For the text-containing cell, return its midpoint in (X, Y) coordinate format. 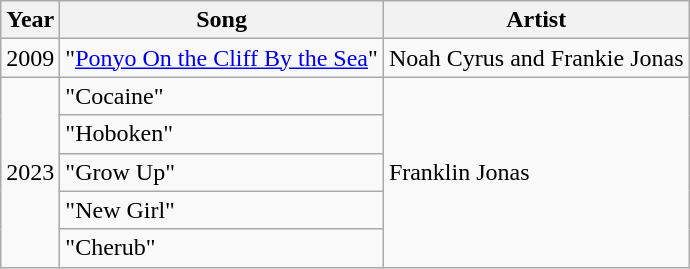
"Cocaine" (222, 96)
"New Girl" (222, 210)
"Ponyo On the Cliff By the Sea" (222, 58)
Franklin Jonas (536, 172)
Year (30, 20)
Artist (536, 20)
"Grow Up" (222, 172)
"Cherub" (222, 248)
2023 (30, 172)
"Hoboken" (222, 134)
Song (222, 20)
Noah Cyrus and Frankie Jonas (536, 58)
2009 (30, 58)
